Return (X, Y) of the center of cell containing provided text 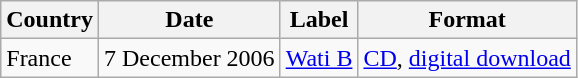
Date (189, 20)
Country (50, 20)
CD, digital download (467, 58)
7 December 2006 (189, 58)
Format (467, 20)
Wati B (319, 58)
Label (319, 20)
France (50, 58)
